For the text-containing cell, return its midpoint in (x, y) coordinate format. 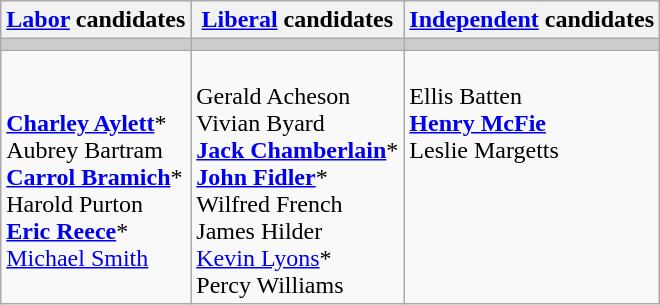
Ellis Batten Henry McFie Leslie Margetts (532, 177)
Charley Aylett* Aubrey Bartram Carrol Bramich* Harold Purton Eric Reece* Michael Smith (96, 177)
Liberal candidates (298, 20)
Gerald Acheson Vivian Byard Jack Chamberlain* John Fidler* Wilfred French James Hilder Kevin Lyons* Percy Williams (298, 177)
Labor candidates (96, 20)
Independent candidates (532, 20)
